Determine the [X, Y] coordinate at the center of the cell enclosing the given text.  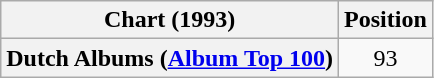
93 [386, 58]
Dutch Albums (Album Top 100) [170, 58]
Position [386, 20]
Chart (1993) [170, 20]
